For the text-containing cell, return its midpoint in (x, y) coordinate format. 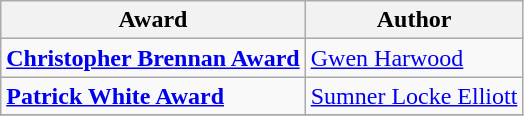
Christopher Brennan Award (153, 58)
Award (153, 20)
Patrick White Award (153, 96)
Sumner Locke Elliott (414, 96)
Gwen Harwood (414, 58)
Author (414, 20)
